Scan for the cell matching the given text and deliver its [x, y] coordinate at center. 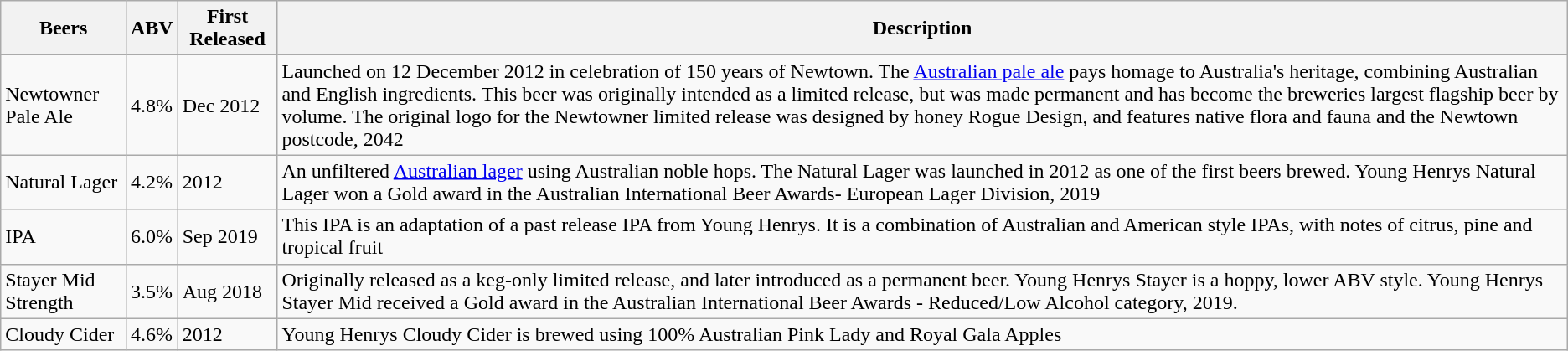
4.6% [152, 334]
Cloudy Cider [64, 334]
3.5% [152, 292]
IPA [64, 236]
Dec 2012 [228, 106]
Natural Lager [64, 183]
4.2% [152, 183]
Beers [64, 28]
6.0% [152, 236]
ABV [152, 28]
Newtowner Pale Ale [64, 106]
Young Henrys Cloudy Cider is brewed using 100% Australian Pink Lady and Royal Gala Apples [922, 334]
First Released [228, 28]
Stayer Mid Strength [64, 292]
Description [922, 28]
Sep 2019 [228, 236]
4.8% [152, 106]
Aug 2018 [228, 292]
